Find where the given text appears and provide that cell's center as [X, Y] coordinate. 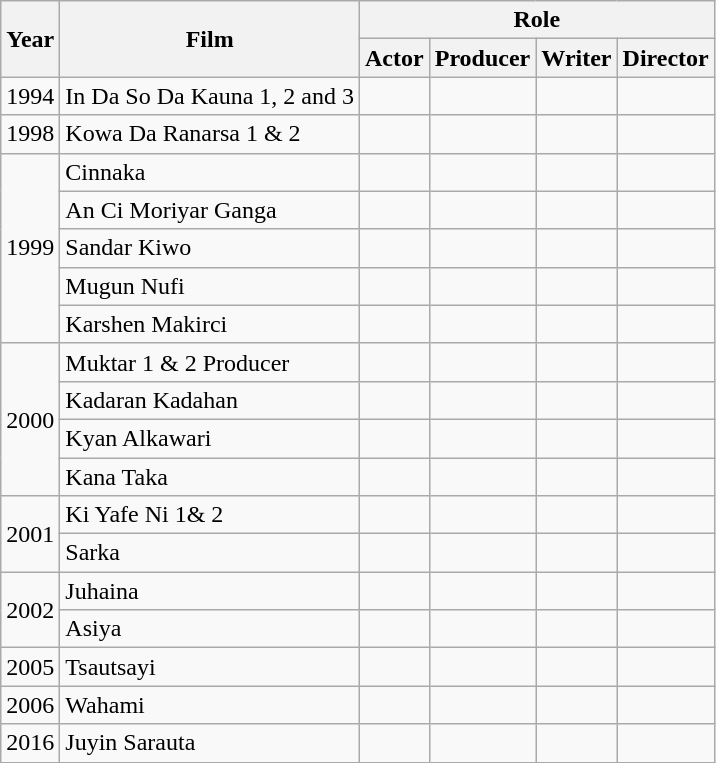
Ki Yafe Ni 1& 2 [210, 515]
Mugun Nufi [210, 286]
Sandar Kiwo [210, 248]
Karshen Makirci [210, 324]
Actor [394, 58]
2000 [30, 419]
2006 [30, 705]
Tsautsayi [210, 667]
Role [536, 20]
Kyan Alkawari [210, 438]
Muktar 1 & 2 Producer [210, 362]
Kadaran Kadahan [210, 400]
Sarka [210, 553]
Wahami [210, 705]
Cinnaka [210, 172]
In Da So Da Kauna 1, 2 and 3 [210, 96]
2002 [30, 610]
Director [666, 58]
2001 [30, 534]
Film [210, 39]
1994 [30, 96]
1999 [30, 248]
Kana Taka [210, 477]
Juhaina [210, 591]
Producer [482, 58]
1998 [30, 134]
An Ci Moriyar Ganga [210, 210]
2005 [30, 667]
Juyin Sarauta [210, 743]
Kowa Da Ranarsa 1 & 2 [210, 134]
Asiya [210, 629]
2016 [30, 743]
Year [30, 39]
Writer [576, 58]
